Pinpoint the cell where the given text exists, returning its [X, Y] midpoint coordinate. 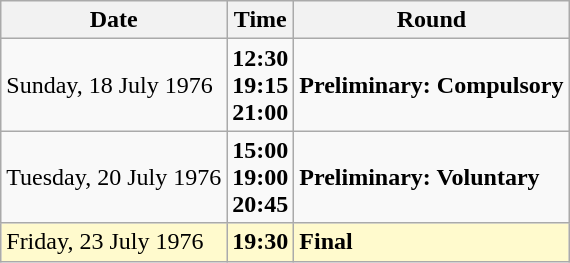
19:30 [260, 242]
Time [260, 20]
Round [432, 20]
Tuesday, 20 July 1976 [114, 177]
Preliminary: Voluntary [432, 177]
Preliminary: Compulsory [432, 85]
12:3019:1521:00 [260, 85]
Final [432, 242]
Sunday, 18 July 1976 [114, 85]
Date [114, 20]
15:0019:0020:45 [260, 177]
Friday, 23 July 1976 [114, 242]
